Capture the cell that displays the provided text and extract its (X, Y) central coordinate. 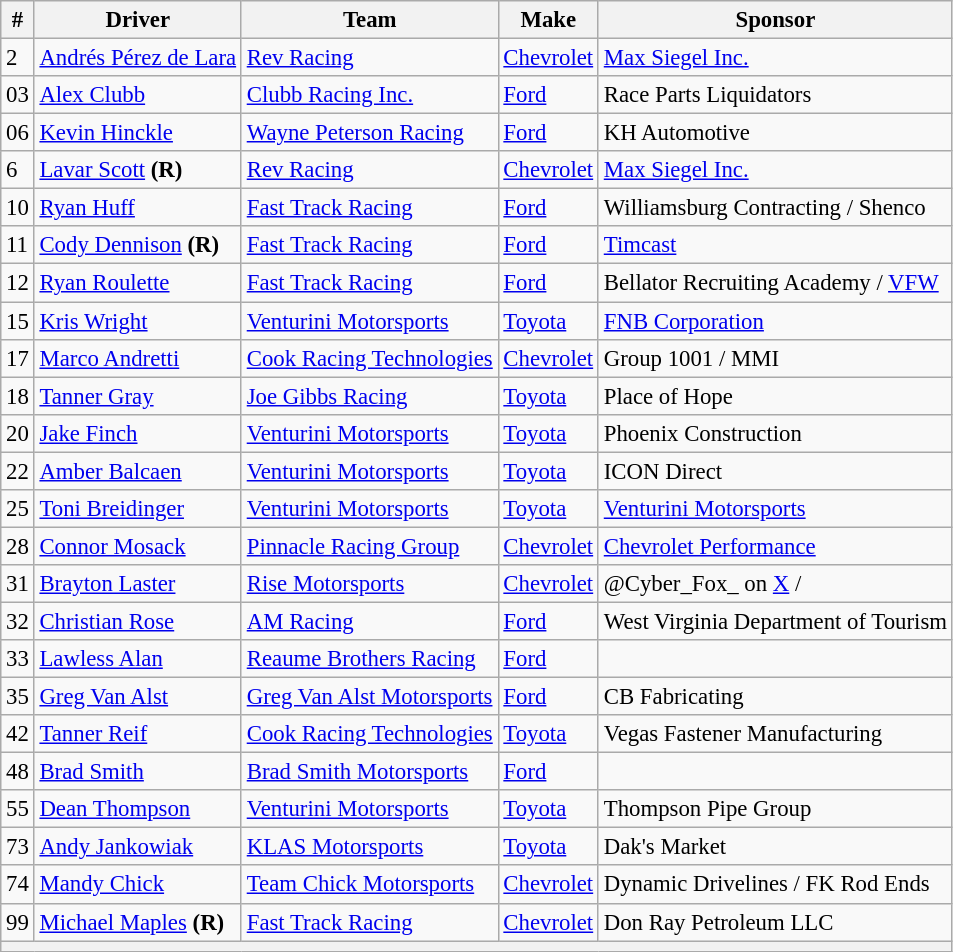
6 (18, 170)
Timcast (775, 245)
28 (18, 546)
Pinnacle Racing Group (370, 546)
Lawless Alan (138, 659)
33 (18, 659)
Rise Motorsports (370, 584)
18 (18, 396)
Dak's Market (775, 847)
Cody Dennison (R) (138, 245)
22 (18, 471)
KH Automotive (775, 133)
Dynamic Drivelines / FK Rod Ends (775, 885)
Make (548, 20)
20 (18, 433)
15 (18, 321)
Driver (138, 20)
42 (18, 734)
ICON Direct (775, 471)
25 (18, 509)
31 (18, 584)
Ryan Roulette (138, 283)
Brad Smith Motorsports (370, 772)
Amber Balcaen (138, 471)
Alex Clubb (138, 95)
73 (18, 847)
Phoenix Construction (775, 433)
Kevin Hinckle (138, 133)
Race Parts Liquidators (775, 95)
10 (18, 208)
Mandy Chick (138, 885)
Lavar Scott (R) (138, 170)
Team (370, 20)
Jake Finch (138, 433)
Williamsburg Contracting / Shenco (775, 208)
Connor Mosack (138, 546)
Chevrolet Performance (775, 546)
Dean Thompson (138, 809)
Vegas Fastener Manufacturing (775, 734)
35 (18, 697)
Marco Andretti (138, 358)
CB Fabricating (775, 697)
@Cyber_Fox_ on X / (775, 584)
FNB Corporation (775, 321)
Thompson Pipe Group (775, 809)
Wayne Peterson Racing (370, 133)
32 (18, 621)
Brad Smith (138, 772)
Don Ray Petroleum LLC (775, 922)
Place of Hope (775, 396)
Bellator Recruiting Academy / VFW (775, 283)
Group 1001 / MMI (775, 358)
Joe Gibbs Racing (370, 396)
2 (18, 58)
Andrés Pérez de Lara (138, 58)
Sponsor (775, 20)
Clubb Racing Inc. (370, 95)
Kris Wright (138, 321)
Team Chick Motorsports (370, 885)
03 (18, 95)
# (18, 20)
Greg Van Alst (138, 697)
AM Racing (370, 621)
Christian Rose (138, 621)
Greg Van Alst Motorsports (370, 697)
74 (18, 885)
17 (18, 358)
55 (18, 809)
Andy Jankowiak (138, 847)
Reaume Brothers Racing (370, 659)
12 (18, 283)
99 (18, 922)
Tanner Reif (138, 734)
Toni Breidinger (138, 509)
06 (18, 133)
Michael Maples (R) (138, 922)
11 (18, 245)
48 (18, 772)
KLAS Motorsports (370, 847)
Ryan Huff (138, 208)
Tanner Gray (138, 396)
Brayton Laster (138, 584)
West Virginia Department of Tourism (775, 621)
